Return (x, y) of the center of cell containing provided text 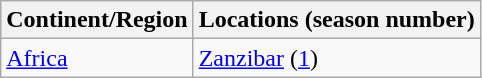
Africa (97, 58)
Continent/Region (97, 20)
Locations (season number) (336, 20)
Zanzibar (1) (336, 58)
